Determine the (x, y) coordinate at the center of the cell enclosing the given text.  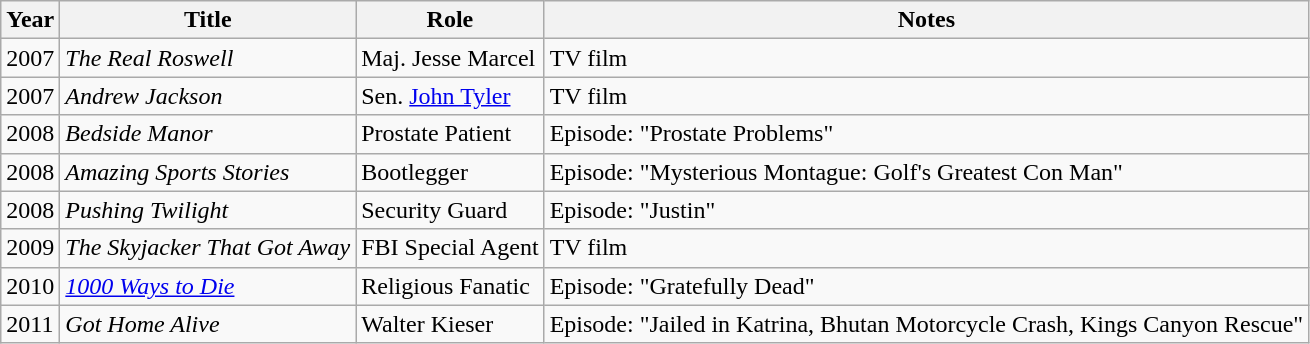
Episode: "Gratefully Dead" (926, 286)
Walter Kieser (450, 324)
Episode: "Mysterious Montague: Golf's Greatest Con Man" (926, 172)
The Skyjacker That Got Away (208, 248)
Sen. John Tyler (450, 96)
Year (30, 20)
Maj. Jesse Marcel (450, 58)
Episode: "Jailed in Katrina, Bhutan Motorcycle Crash, Kings Canyon Rescue" (926, 324)
Prostate Patient (450, 134)
Pushing Twilight (208, 210)
Title (208, 20)
Episode: "Justin" (926, 210)
2011 (30, 324)
Got Home Alive (208, 324)
Amazing Sports Stories (208, 172)
Notes (926, 20)
Bootlegger (450, 172)
The Real Roswell (208, 58)
Role (450, 20)
2010 (30, 286)
Bedside Manor (208, 134)
Episode: "Prostate Problems" (926, 134)
Andrew Jackson (208, 96)
1000 Ways to Die (208, 286)
2009 (30, 248)
FBI Special Agent (450, 248)
Religious Fanatic (450, 286)
Security Guard (450, 210)
